Locate the cell with the specified text and output its [x, y] center coordinate. 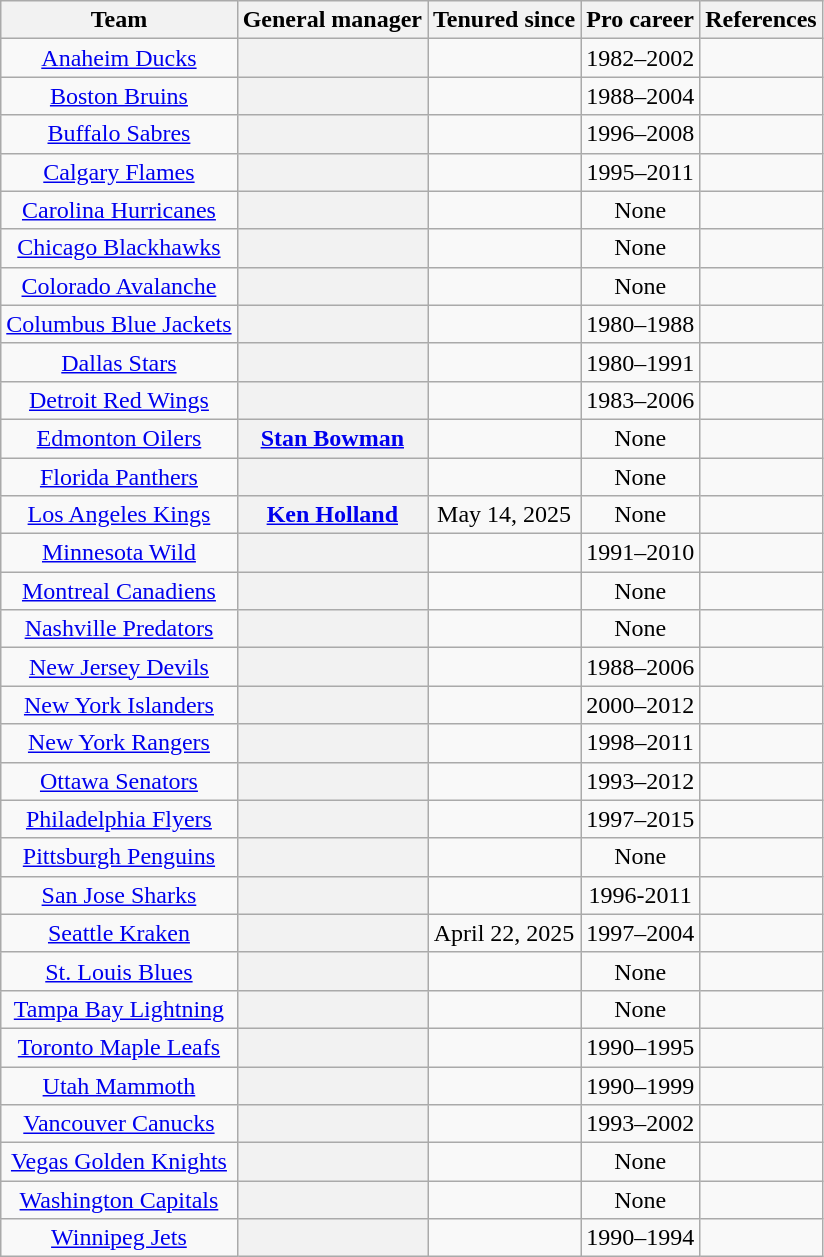
1993–2012 [640, 781]
1980–1991 [640, 362]
New York Islanders [119, 705]
Los Angeles Kings [119, 515]
1998–2011 [640, 743]
1990–1995 [640, 1047]
Team [119, 20]
Seattle Kraken [119, 933]
Vancouver Canucks [119, 1124]
Philadelphia Flyers [119, 819]
1988–2006 [640, 667]
1988–2004 [640, 96]
1983–2006 [640, 400]
Minnesota Wild [119, 553]
Utah Mammoth [119, 1085]
Ottawa Senators [119, 781]
Toronto Maple Leafs [119, 1047]
1993–2002 [640, 1124]
New York Rangers [119, 743]
Stan Bowman [332, 438]
Pro career [640, 20]
1996–2008 [640, 134]
2000–2012 [640, 705]
New Jersey Devils [119, 667]
1980–1988 [640, 324]
Anaheim Ducks [119, 58]
Nashville Predators [119, 629]
General manager [332, 20]
Tenured since [504, 20]
Pittsburgh Penguins [119, 857]
Calgary Flames [119, 172]
1995–2011 [640, 172]
Florida Panthers [119, 477]
References [762, 20]
1997–2015 [640, 819]
Dallas Stars [119, 362]
Detroit Red Wings [119, 400]
Ken Holland [332, 515]
Edmonton Oilers [119, 438]
Buffalo Sabres [119, 134]
Washington Capitals [119, 1200]
Columbus Blue Jackets [119, 324]
Winnipeg Jets [119, 1238]
Boston Bruins [119, 96]
St. Louis Blues [119, 971]
San Jose Sharks [119, 895]
1990–1999 [640, 1085]
1996-2011 [640, 895]
Montreal Canadiens [119, 591]
Carolina Hurricanes [119, 210]
May 14, 2025 [504, 515]
Tampa Bay Lightning [119, 1009]
1997–2004 [640, 933]
1991–2010 [640, 553]
Chicago Blackhawks [119, 248]
1990–1994 [640, 1238]
1982–2002 [640, 58]
Vegas Golden Knights [119, 1162]
Colorado Avalanche [119, 286]
April 22, 2025 [504, 933]
